Detect which cell encompasses the target text, then output its [X, Y] center coordinate. 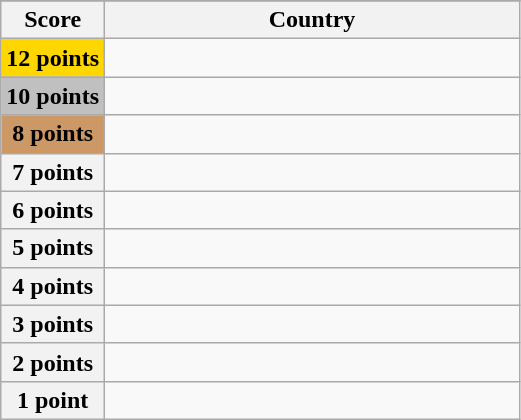
10 points [53, 96]
7 points [53, 172]
3 points [53, 324]
8 points [53, 134]
Score [53, 20]
1 point [53, 400]
6 points [53, 210]
2 points [53, 362]
Country [312, 20]
4 points [53, 286]
5 points [53, 248]
12 points [53, 58]
